Detect which cell encompasses the target text, then output its [X, Y] center coordinate. 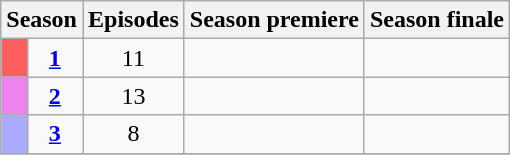
11 [133, 58]
2 [54, 96]
3 [54, 134]
Season premiere [274, 20]
Season finale [436, 20]
8 [133, 134]
Episodes [133, 20]
13 [133, 96]
Season [42, 20]
1 [54, 58]
